Search for the cell housing the specified text and yield its [X, Y] center coordinate. 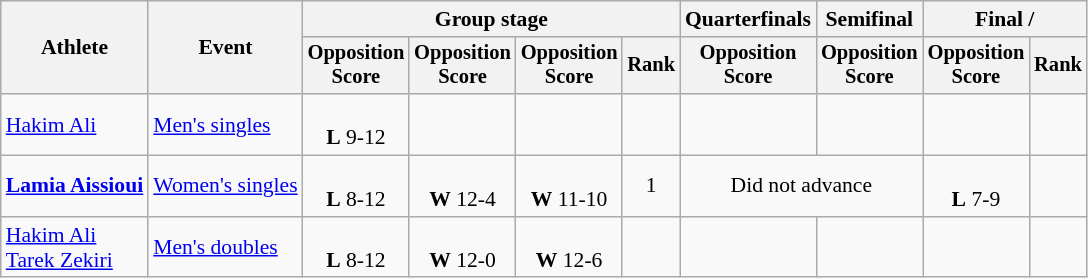
Men's singles [225, 124]
L 7-9 [976, 186]
Men's doubles [225, 248]
Athlete [74, 48]
Did not advance [802, 186]
W 12-0 [462, 248]
Hakim Ali [74, 124]
Quarterfinals [748, 19]
Final / [1005, 19]
Group stage [492, 19]
Hakim AliTarek Zekiri [74, 248]
Women's singles [225, 186]
W 12-6 [570, 248]
1 [651, 186]
Event [225, 48]
Lamia Aissioui [74, 186]
L 9-12 [356, 124]
W 12-4 [462, 186]
Semifinal [870, 19]
W 11-10 [570, 186]
